Detect which cell encompasses the target text, then output its [X, Y] center coordinate. 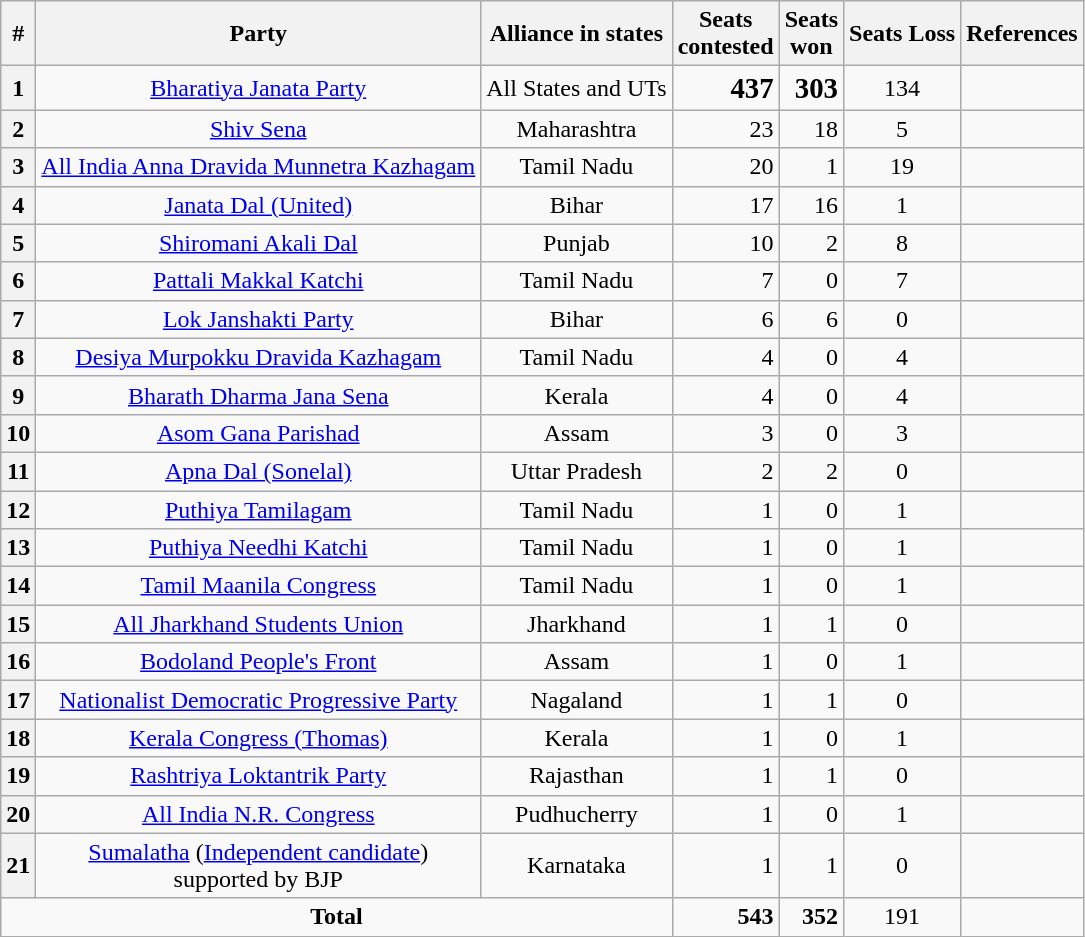
Rashtriya Loktantrik Party [258, 776]
Bharath Dharma Jana Sena [258, 395]
Janata Dal (United) [258, 205]
191 [902, 917]
References [1022, 34]
Bodoland People's Front [258, 662]
Lok Janshakti Party [258, 319]
# [18, 34]
Total [336, 917]
Pudhucherry [576, 814]
21 [18, 866]
Seats contested [726, 34]
Asom Gana Parishad [258, 433]
Shiromani Akali Dal [258, 243]
Maharashtra [576, 129]
543 [726, 917]
All Jharkhand Students Union [258, 624]
23 [726, 129]
Alliance in states [576, 34]
437 [726, 88]
Jharkhand [576, 624]
Party [258, 34]
Puthiya Needhi Katchi [258, 548]
13 [18, 548]
Kerala Congress (Thomas) [258, 738]
Nationalist Democratic Progressive Party [258, 700]
Rajasthan [576, 776]
11 [18, 471]
Apna Dal (Sonelal) [258, 471]
All States and UTs [576, 88]
All India Anna Dravida Munnetra Kazhagam [258, 167]
Shiv Sena [258, 129]
15 [18, 624]
Nagaland [576, 700]
Desiya Murpokku Dravida Kazhagam [258, 357]
Puthiya Tamilagam [258, 509]
Bharatiya Janata Party [258, 88]
14 [18, 586]
Punjab [576, 243]
Tamil Maanila Congress [258, 586]
All India N.R. Congress [258, 814]
352 [811, 917]
Karnataka [576, 866]
134 [902, 88]
Sumalatha (Independent candidate)supported by BJP [258, 866]
12 [18, 509]
Pattali Makkal Katchi [258, 281]
303 [811, 88]
Uttar Pradesh [576, 471]
9 [18, 395]
Seats won [811, 34]
Seats Loss [902, 34]
